Find where the given text appears and provide that cell's center as (x, y) coordinate. 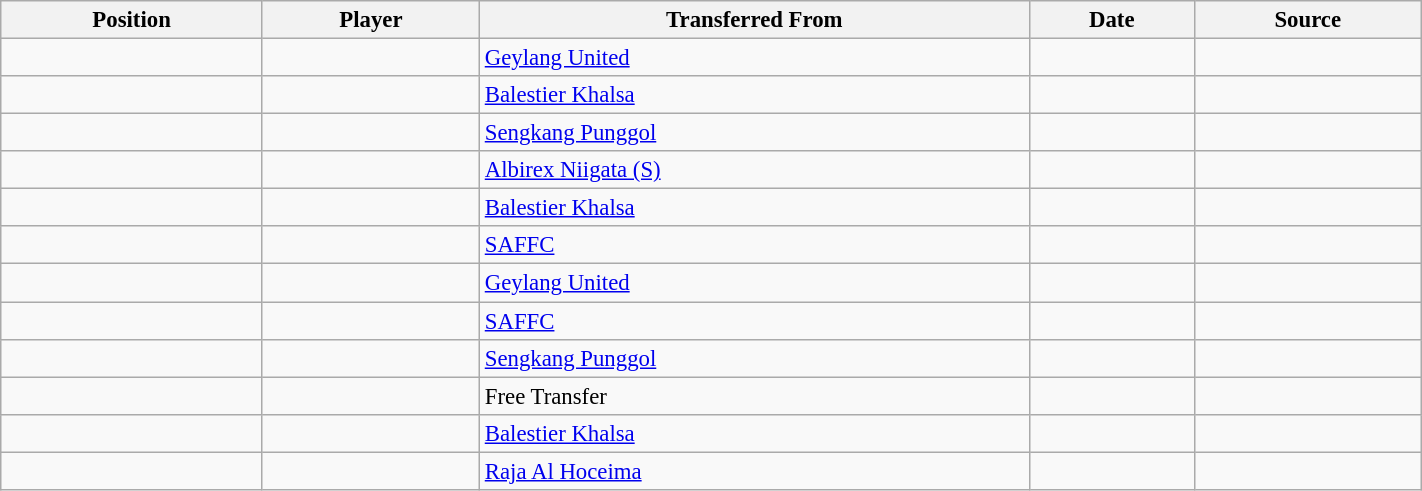
Raja Al Hoceima (754, 471)
Date (1112, 20)
Transferred From (754, 20)
Free Transfer (754, 396)
Albirex Niigata (S) (754, 170)
Source (1308, 20)
Position (132, 20)
Player (370, 20)
